Identify which cell holds the provided text, then report its (X, Y) central coordinate. 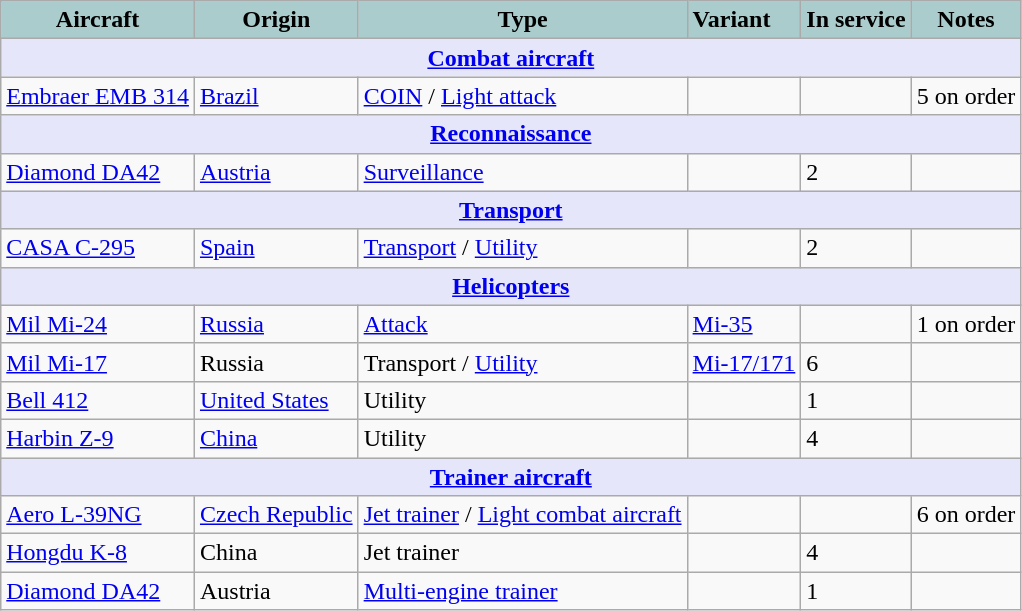
Origin (276, 20)
1 on order (966, 324)
Harbin Z-9 (98, 438)
Mi-17/171 (744, 362)
Czech Republic (276, 515)
Brazil (276, 96)
COIN / Light attack (522, 96)
Aero L-39NG (98, 515)
Variant (744, 20)
Mil Mi-17 (98, 362)
Attack (522, 324)
6 (856, 362)
Jet trainer (522, 553)
6 on order (966, 515)
Helicopters (511, 286)
Mil Mi-24 (98, 324)
Aircraft (98, 20)
Combat aircraft (511, 58)
Multi-engine trainer (522, 591)
Trainer aircraft (511, 477)
Transport (511, 210)
Jet trainer / Light combat aircraft (522, 515)
Reconnaissance (511, 134)
Bell 412 (98, 400)
In service (856, 20)
CASA C-295 (98, 248)
Notes (966, 20)
Spain (276, 248)
Embraer EMB 314 (98, 96)
5 on order (966, 96)
Hongdu K-8 (98, 553)
United States (276, 400)
Type (522, 20)
Mi-35 (744, 324)
Surveillance (522, 172)
